Return the (x, y) coordinate for the center point of the cell that contains the specified text.  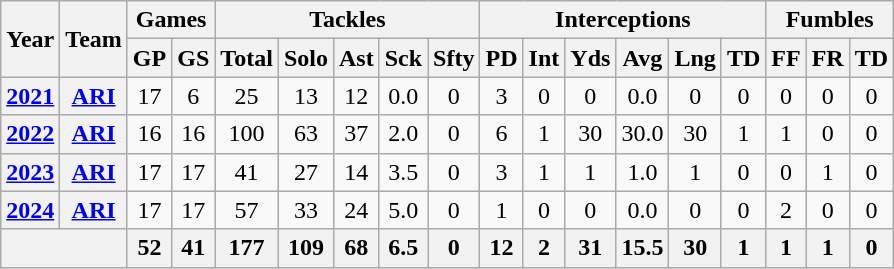
Solo (306, 58)
GS (194, 58)
Yds (590, 58)
Team (94, 39)
PD (502, 58)
2022 (30, 134)
2023 (30, 172)
Fumbles (830, 20)
15.5 (642, 248)
57 (247, 210)
37 (356, 134)
1.0 (642, 172)
177 (247, 248)
30.0 (642, 134)
Year (30, 39)
31 (590, 248)
68 (356, 248)
GP (149, 58)
FR (828, 58)
2.0 (403, 134)
5.0 (403, 210)
Lng (695, 58)
Interceptions (623, 20)
63 (306, 134)
14 (356, 172)
13 (306, 96)
Sck (403, 58)
33 (306, 210)
Avg (642, 58)
Games (170, 20)
27 (306, 172)
Ast (356, 58)
FF (786, 58)
Sfty (454, 58)
2024 (30, 210)
109 (306, 248)
6.5 (403, 248)
Tackles (348, 20)
Total (247, 58)
24 (356, 210)
Int (544, 58)
100 (247, 134)
2021 (30, 96)
25 (247, 96)
3.5 (403, 172)
52 (149, 248)
